Locate the cell with the specified text and output its (x, y) center coordinate. 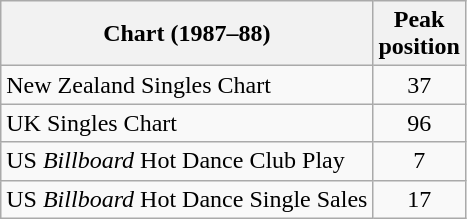
UK Singles Chart (187, 123)
17 (419, 199)
New Zealand Singles Chart (187, 85)
96 (419, 123)
Peakposition (419, 34)
7 (419, 161)
Chart (1987–88) (187, 34)
37 (419, 85)
US Billboard Hot Dance Single Sales (187, 199)
US Billboard Hot Dance Club Play (187, 161)
